Find where the given text appears and provide that cell's center as (X, Y) coordinate. 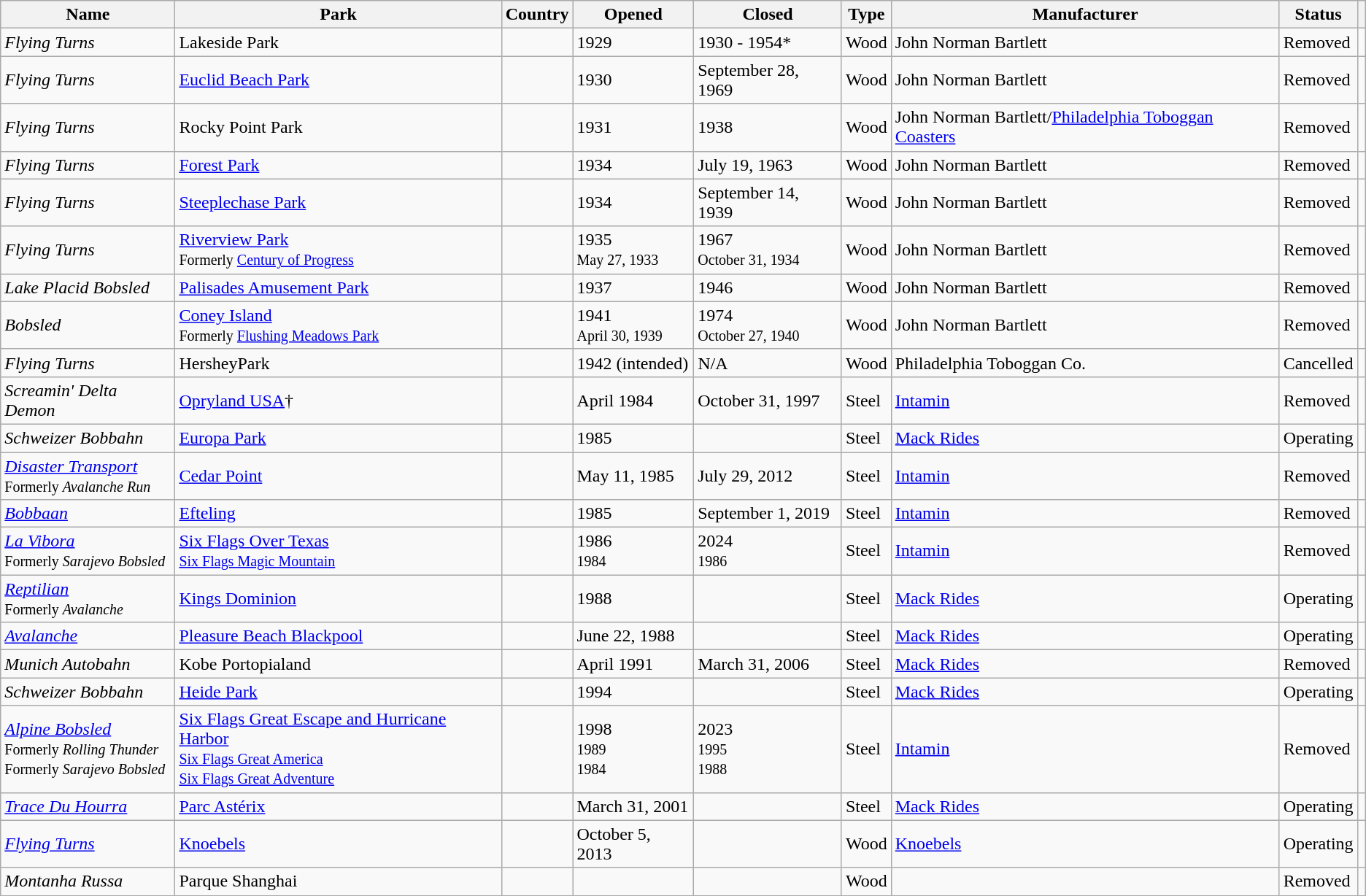
Montanha Russa (88, 881)
Parque Shanghai (339, 881)
Alpine BobsledFormerly Rolling ThunderFormerly Sarajevo Bobsled (88, 749)
1931 (633, 127)
Efteling (339, 514)
Philadelphia Toboggan Co. (1085, 363)
Six Flags Over TexasSix Flags Magic Mountain (339, 552)
September 1, 2019 (768, 514)
19861984 (633, 552)
September 28, 1969 (768, 80)
1946 (768, 287)
Park (339, 15)
Avalanche (88, 636)
Steeplechase Park (339, 203)
1929 (633, 42)
ReptilianFormerly Avalanche (88, 598)
Europa Park (339, 438)
1930 (633, 80)
Rocky Point Park (339, 127)
1935May 27, 1933 (633, 250)
October 31, 1997 (768, 400)
199819891984 (633, 749)
1941April 30, 1939 (633, 325)
Parc Astérix (339, 806)
Munich Autobahn (88, 664)
N/A (768, 363)
Opryland USA† (339, 400)
Closed (768, 15)
Pleasure Beach Blackpool (339, 636)
September 14, 1939 (768, 203)
2023 1995 1988 (768, 749)
Name (88, 15)
Kobe Portopialand (339, 664)
1930 - 1954* (768, 42)
1994 (633, 692)
Kings Dominion (339, 598)
Coney IslandFormerly Flushing Meadows Park (339, 325)
Cedar Point (339, 476)
Status (1318, 15)
1974October 27, 1940 (768, 325)
Disaster TransportFormerly Avalanche Run (88, 476)
May 11, 1985 (633, 476)
Cancelled (1318, 363)
1942 (intended) (633, 363)
Riverview ParkFormerly Century of Progress (339, 250)
1938 (768, 127)
October 5, 2013 (633, 843)
Six Flags Great Escape and Hurricane HarborSix Flags Great AmericaSix Flags Great Adventure (339, 749)
Country (537, 15)
1988 (633, 598)
Type (866, 15)
John Norman Bartlett/Philadelphia Toboggan Coasters (1085, 127)
Bobsled (88, 325)
Euclid Beach Park (339, 80)
Lake Placid Bobsled (88, 287)
1967October 31, 1934 (768, 250)
July 29, 2012 (768, 476)
Trace Du Hourra (88, 806)
June 22, 1988 (633, 636)
Forest Park (339, 165)
March 31, 2001 (633, 806)
1937 (633, 287)
Palisades Amusement Park (339, 287)
April 1984 (633, 400)
Manufacturer (1085, 15)
March 31, 2006 (768, 664)
April 1991 (633, 664)
Screamin' Delta Demon (88, 400)
La ViboraFormerly Sarajevo Bobsled (88, 552)
Lakeside Park (339, 42)
July 19, 1963 (768, 165)
20241986 (768, 552)
Bobbaan (88, 514)
Opened (633, 15)
Heide Park (339, 692)
HersheyPark (339, 363)
